Detect which cell encompasses the target text, then output its [X, Y] center coordinate. 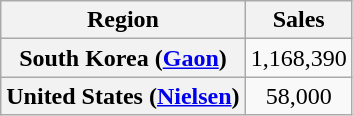
Sales [298, 20]
Region [123, 20]
South Korea (Gaon) [123, 58]
58,000 [298, 96]
1,168,390 [298, 58]
United States (Nielsen) [123, 96]
